Detect which cell encompasses the target text, then output its (X, Y) center coordinate. 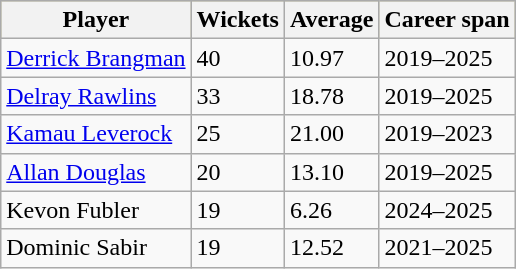
Dominic Sabir (96, 248)
Wickets (238, 20)
2021–2025 (447, 248)
Allan Douglas (96, 172)
Player (96, 20)
Derrick Brangman (96, 58)
2019–2023 (447, 134)
21.00 (332, 134)
25 (238, 134)
Delray Rawlins (96, 96)
Average (332, 20)
Kevon Fubler (96, 210)
6.26 (332, 210)
12.52 (332, 248)
20 (238, 172)
Kamau Leverock (96, 134)
33 (238, 96)
18.78 (332, 96)
10.97 (332, 58)
13.10 (332, 172)
Career span (447, 20)
40 (238, 58)
2024–2025 (447, 210)
